Detect which cell encompasses the target text, then output its (x, y) center coordinate. 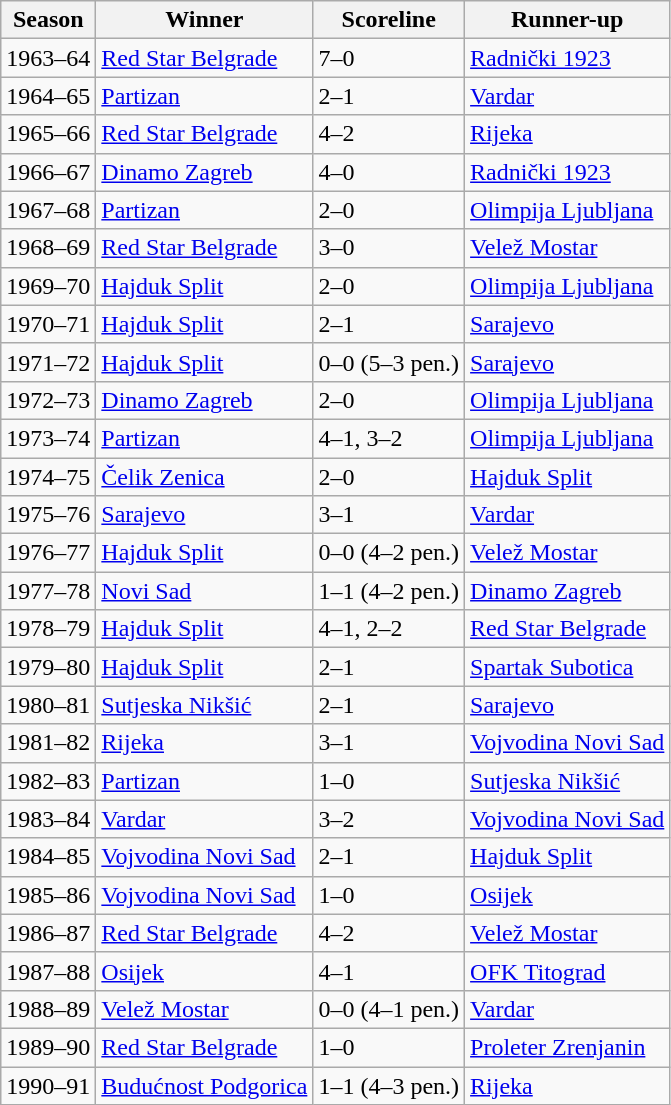
1979–80 (48, 667)
4–0 (389, 172)
1970–71 (48, 324)
Spartak Subotica (568, 667)
Budućnost Podgorica (204, 1085)
1983–84 (48, 819)
1978–79 (48, 629)
1982–83 (48, 781)
7–0 (389, 58)
1968–69 (48, 248)
Scoreline (389, 20)
1975–76 (48, 515)
0–0 (4–1 pen.) (389, 1009)
1981–82 (48, 743)
3–0 (389, 248)
1966–67 (48, 172)
1988–89 (48, 1009)
1987–88 (48, 971)
1964–65 (48, 96)
1984–85 (48, 857)
Winner (204, 20)
1980–81 (48, 705)
1989–90 (48, 1047)
1973–74 (48, 438)
1976–77 (48, 553)
1974–75 (48, 477)
1977–78 (48, 591)
Runner-up (568, 20)
1963–64 (48, 58)
1972–73 (48, 400)
Season (48, 20)
1–1 (4–2 pen.) (389, 591)
4–1, 2–2 (389, 629)
4–1 (389, 971)
Čelik Zenica (204, 477)
3–2 (389, 819)
1986–87 (48, 933)
Novi Sad (204, 591)
1965–66 (48, 134)
0–0 (5–3 pen.) (389, 362)
1969–70 (48, 286)
4–1, 3–2 (389, 438)
OFK Titograd (568, 971)
1990–91 (48, 1085)
0–0 (4–2 pen.) (389, 553)
Proleter Zrenjanin (568, 1047)
1985–86 (48, 895)
1967–68 (48, 210)
1–1 (4–3 pen.) (389, 1085)
1971–72 (48, 362)
